Identify which cell holds the provided text, then report its [x, y] central coordinate. 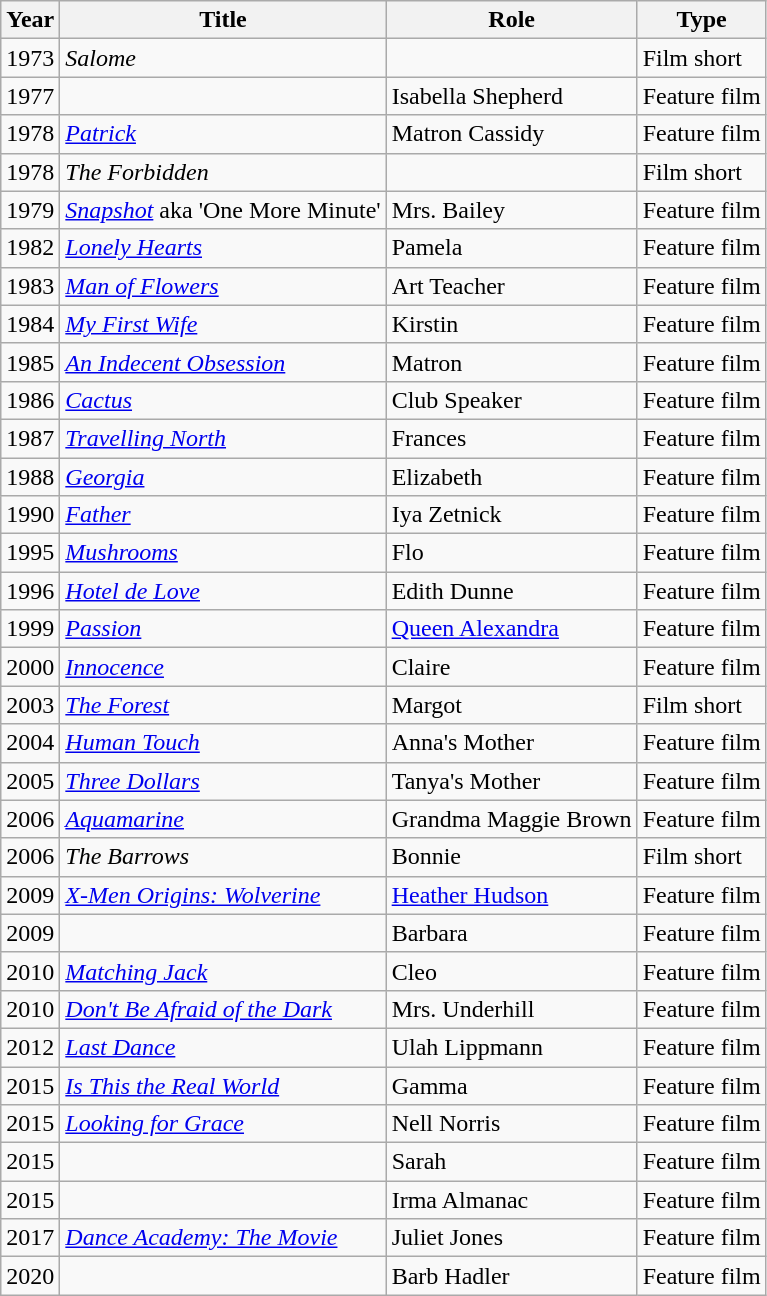
1987 [30, 438]
Mrs. Underhill [512, 1009]
2012 [30, 1047]
2003 [30, 705]
Isabella Shepherd [512, 96]
2005 [30, 781]
Margot [512, 705]
Club Speaker [512, 400]
Tanya's Mother [512, 781]
Hotel de Love [223, 591]
Sarah [512, 1162]
Anna's Mother [512, 743]
2020 [30, 1276]
1996 [30, 591]
Claire [512, 667]
1990 [30, 515]
Grandma Maggie Brown [512, 819]
Aquamarine [223, 819]
2000 [30, 667]
Art Teacher [512, 286]
Type [702, 20]
Matron [512, 362]
Elizabeth [512, 477]
The Forest [223, 705]
Pamela [512, 248]
Salome [223, 58]
Dance Academy: The Movie [223, 1238]
Kirstin [512, 324]
Matron Cassidy [512, 134]
1979 [30, 210]
Ulah Lippmann [512, 1047]
Juliet Jones [512, 1238]
2004 [30, 743]
My First Wife [223, 324]
1983 [30, 286]
Georgia [223, 477]
Snapshot aka 'One More Minute' [223, 210]
2017 [30, 1238]
Cactus [223, 400]
Father [223, 515]
Matching Jack [223, 971]
1977 [30, 96]
Travelling North [223, 438]
An Indecent Obsession [223, 362]
Role [512, 20]
Looking for Grace [223, 1124]
1984 [30, 324]
The Forbidden [223, 172]
Barbara [512, 933]
Innocence [223, 667]
Barb Hadler [512, 1276]
Human Touch [223, 743]
Year [30, 20]
The Barrows [223, 857]
1986 [30, 400]
Lonely Hearts [223, 248]
Irma Almanac [512, 1200]
Last Dance [223, 1047]
Patrick [223, 134]
Iya Zetnick [512, 515]
Mrs. Bailey [512, 210]
1985 [30, 362]
Is This the Real World [223, 1085]
1973 [30, 58]
Flo [512, 553]
Edith Dunne [512, 591]
Heather Hudson [512, 895]
1982 [30, 248]
Three Dollars [223, 781]
Passion [223, 629]
Gamma [512, 1085]
1988 [30, 477]
Don't Be Afraid of the Dark [223, 1009]
Queen Alexandra [512, 629]
Man of Flowers [223, 286]
Cleo [512, 971]
Nell Norris [512, 1124]
X-Men Origins: Wolverine [223, 895]
Frances [512, 438]
1995 [30, 553]
Mushrooms [223, 553]
Bonnie [512, 857]
Title [223, 20]
1999 [30, 629]
